Identify which cell holds the provided text, then report its (X, Y) central coordinate. 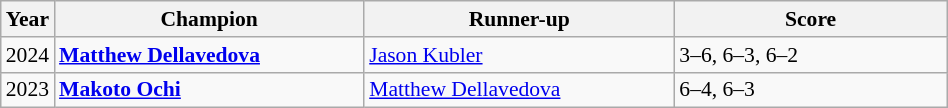
Score (810, 19)
Year (28, 19)
2024 (28, 55)
Champion (209, 19)
Runner-up (519, 19)
3–6, 6–3, 6–2 (810, 55)
Makoto Ochi (209, 90)
6–4, 6–3 (810, 90)
2023 (28, 90)
Jason Kubler (519, 55)
